Determine the (x, y) coordinate at the center of the cell enclosing the given text.  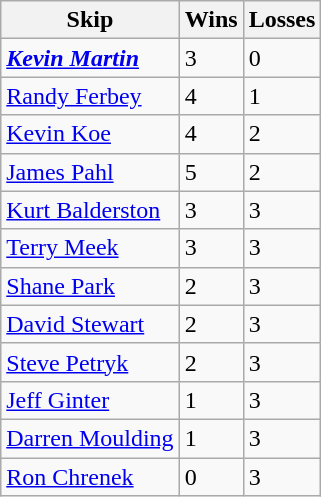
Kevin Martin (90, 58)
Wins (211, 20)
Ron Chrenek (90, 477)
Losses (282, 20)
James Pahl (90, 172)
Jeff Ginter (90, 400)
Steve Petryk (90, 362)
Randy Ferbey (90, 96)
Darren Moulding (90, 438)
Terry Meek (90, 248)
David Stewart (90, 324)
Shane Park (90, 286)
Kevin Koe (90, 134)
Skip (90, 20)
Kurt Balderston (90, 210)
5 (211, 172)
